Output the [x, y] coordinate of the center of the cell containing the given text.  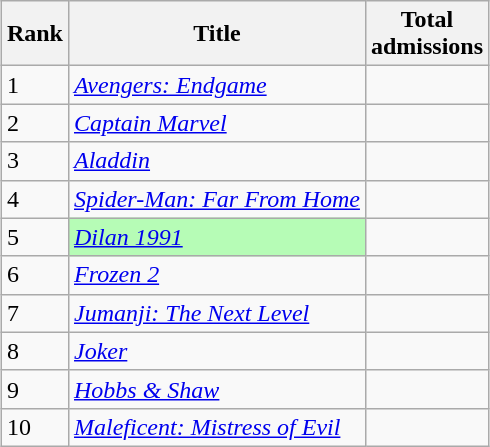
Frozen 2 [216, 275]
Joker [216, 351]
Rank [34, 34]
10 [34, 427]
Aladdin [216, 161]
Dilan 1991 [216, 237]
Jumanji: The Next Level [216, 313]
8 [34, 351]
3 [34, 161]
Avengers: Endgame [216, 85]
4 [34, 199]
Captain Marvel [216, 123]
5 [34, 237]
2 [34, 123]
6 [34, 275]
7 [34, 313]
1 [34, 85]
Maleficent: Mistress of Evil [216, 427]
9 [34, 389]
Title [216, 34]
Totaladmissions [426, 34]
Hobbs & Shaw [216, 389]
Spider-Man: Far From Home [216, 199]
